Capture the cell that displays the provided text and extract its (x, y) central coordinate. 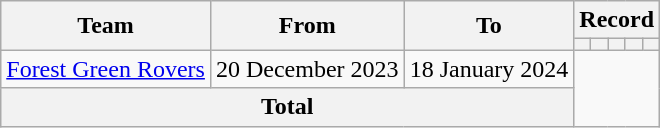
Record (617, 20)
To (489, 26)
20 December 2023 (307, 69)
Total (288, 107)
18 January 2024 (489, 69)
Forest Green Rovers (106, 69)
From (307, 26)
Team (106, 26)
